Locate the cell with the specified text and output its (x, y) center coordinate. 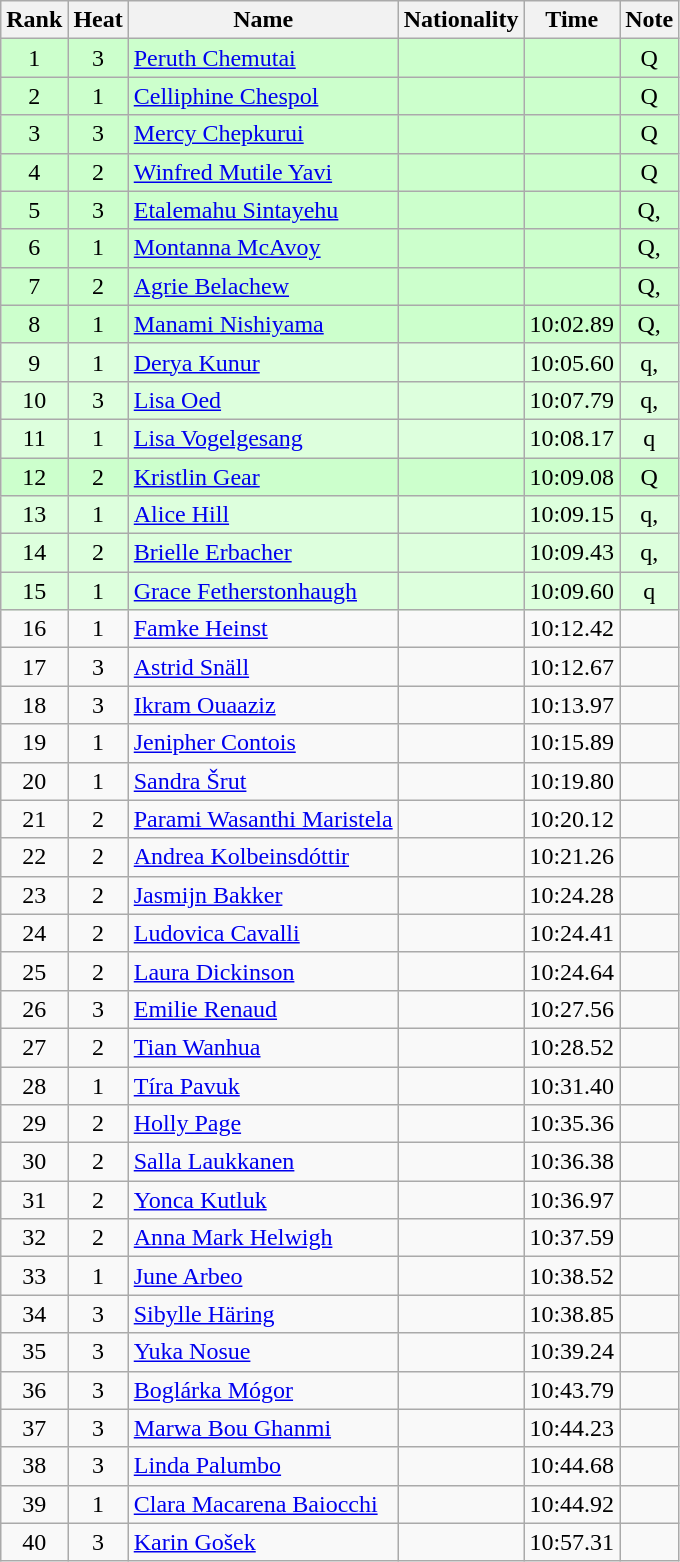
10:31.40 (572, 1085)
10:20.12 (572, 819)
35 (34, 1352)
Emilie Renaud (263, 1009)
Jenipher Contois (263, 743)
10:36.38 (572, 1162)
10:38.85 (572, 1314)
10:44.23 (572, 1428)
10:15.89 (572, 743)
Salla Laukkanen (263, 1162)
Name (263, 20)
21 (34, 819)
10:24.41 (572, 933)
6 (34, 248)
28 (34, 1085)
Alice Hill (263, 515)
Lisa Oed (263, 400)
Famke Heinst (263, 629)
9 (34, 362)
Yuka Nosue (263, 1352)
10:09.15 (572, 515)
Yonca Kutluk (263, 1200)
10:19.80 (572, 781)
10:09.43 (572, 553)
10:12.42 (572, 629)
Karin Gošek (263, 1542)
Anna Mark Helwigh (263, 1238)
10:05.60 (572, 362)
7 (34, 286)
Rank (34, 20)
15 (34, 591)
June Arbeo (263, 1276)
10:37.59 (572, 1238)
10:38.52 (572, 1276)
Etalemahu Sintayehu (263, 210)
10:21.26 (572, 857)
10:44.92 (572, 1504)
39 (34, 1504)
19 (34, 743)
10:07.79 (572, 400)
Ludovica Cavalli (263, 933)
20 (34, 781)
4 (34, 172)
Peruth Chemutai (263, 58)
10:28.52 (572, 1047)
Agrie Belachew (263, 286)
22 (34, 857)
Marwa Bou Ghanmi (263, 1428)
Laura Dickinson (263, 971)
Sibylle Häring (263, 1314)
Heat (98, 20)
Note (650, 20)
10:24.28 (572, 895)
Boglárka Mógor (263, 1390)
12 (34, 477)
Nationality (461, 20)
5 (34, 210)
10:27.56 (572, 1009)
10:13.97 (572, 705)
10:57.31 (572, 1542)
Manami Nishiyama (263, 324)
10:09.08 (572, 477)
Lisa Vogelgesang (263, 438)
Celliphine Chespol (263, 96)
32 (34, 1238)
10:08.17 (572, 438)
10:39.24 (572, 1352)
Derya Kunur (263, 362)
10:35.36 (572, 1124)
33 (34, 1276)
36 (34, 1390)
Montanna McAvoy (263, 248)
Tian Wanhua (263, 1047)
26 (34, 1009)
8 (34, 324)
16 (34, 629)
Tíra Pavuk (263, 1085)
10:44.68 (572, 1466)
Jasmijn Bakker (263, 895)
29 (34, 1124)
31 (34, 1200)
Sandra Šrut (263, 781)
Kristlin Gear (263, 477)
23 (34, 895)
10:43.79 (572, 1390)
10:12.67 (572, 667)
40 (34, 1542)
10:02.89 (572, 324)
Time (572, 20)
11 (34, 438)
17 (34, 667)
Mercy Chepkurui (263, 134)
10:36.97 (572, 1200)
18 (34, 705)
27 (34, 1047)
37 (34, 1428)
Holly Page (263, 1124)
Astrid Snäll (263, 667)
30 (34, 1162)
Grace Fetherstonhaugh (263, 591)
10:24.64 (572, 971)
10 (34, 400)
Winfred Mutile Yavi (263, 172)
14 (34, 553)
25 (34, 971)
Linda Palumbo (263, 1466)
Ikram Ouaaziz (263, 705)
Clara Macarena Baiocchi (263, 1504)
10:09.60 (572, 591)
13 (34, 515)
Brielle Erbacher (263, 553)
34 (34, 1314)
24 (34, 933)
Andrea Kolbeinsdóttir (263, 857)
38 (34, 1466)
Parami Wasanthi Maristela (263, 819)
